Detect which cell encompasses the target text, then output its (X, Y) center coordinate. 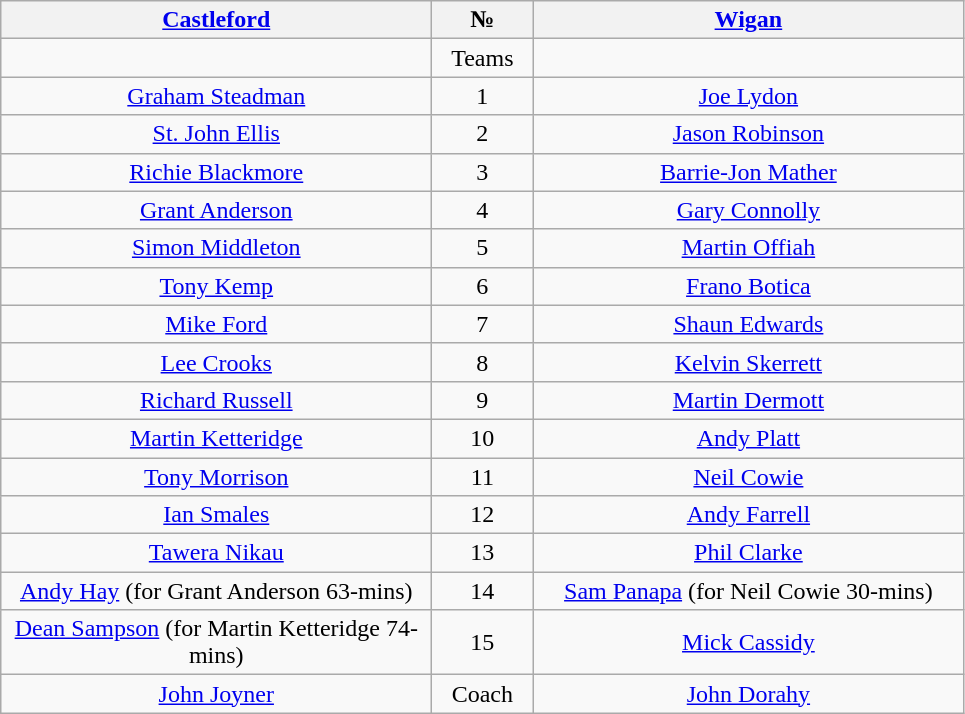
11 (482, 477)
Jason Robinson (748, 134)
Martin Dermott (748, 400)
5 (482, 248)
Tony Kemp (216, 286)
Richard Russell (216, 400)
2 (482, 134)
3 (482, 172)
Frano Botica (748, 286)
Shaun Edwards (748, 324)
4 (482, 210)
Simon Middleton (216, 248)
Sam Panapa (for Neil Cowie 30-mins) (748, 591)
Neil Cowie (748, 477)
6 (482, 286)
Tawera Nikau (216, 553)
14 (482, 591)
Phil Clarke (748, 553)
John Joyner (216, 694)
Mick Cassidy (748, 642)
Mike Ford (216, 324)
St. John Ellis (216, 134)
12 (482, 515)
Ian Smales (216, 515)
8 (482, 362)
Dean Sampson (for Martin Ketteridge 74-mins) (216, 642)
Wigan (748, 20)
10 (482, 438)
Gary Connolly (748, 210)
Martin Ketteridge (216, 438)
13 (482, 553)
Grant Anderson (216, 210)
Martin Offiah (748, 248)
Andy Farrell (748, 515)
Andy Hay (for Grant Anderson 63-mins) (216, 591)
Joe Lydon (748, 96)
Lee Crooks (216, 362)
Castleford (216, 20)
7 (482, 324)
Andy Platt (748, 438)
Teams (482, 58)
Tony Morrison (216, 477)
№ (482, 20)
John Dorahy (748, 694)
Barrie-Jon Mather (748, 172)
Richie Blackmore (216, 172)
1 (482, 96)
Coach (482, 694)
15 (482, 642)
Kelvin Skerrett (748, 362)
9 (482, 400)
Graham Steadman (216, 96)
